Output the (x, y) coordinate of the center of the cell containing the given text.  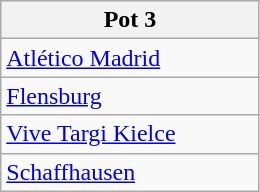
Vive Targi Kielce (130, 134)
Atlético Madrid (130, 58)
Flensburg (130, 96)
Schaffhausen (130, 172)
Pot 3 (130, 20)
